Scan for the cell matching the given text and deliver its (X, Y) coordinate at center. 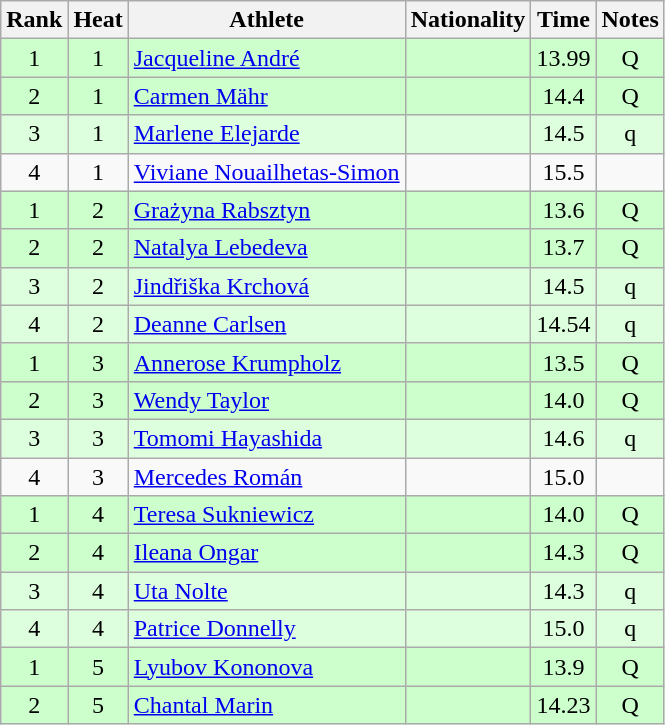
Ileana Ongar (266, 553)
Athlete (266, 20)
13.99 (564, 58)
Annerose Krumpholz (266, 362)
Patrice Donnelly (266, 629)
Viviane Nouailhetas-Simon (266, 172)
15.5 (564, 172)
Rank (34, 20)
Time (564, 20)
13.6 (564, 210)
Marlene Elejarde (266, 134)
Teresa Sukniewicz (266, 515)
14.6 (564, 438)
Mercedes Román (266, 477)
14.23 (564, 705)
Notes (630, 20)
Lyubov Kononova (266, 667)
Carmen Mähr (266, 96)
Chantal Marin (266, 705)
13.7 (564, 248)
13.5 (564, 362)
13.9 (564, 667)
14.4 (564, 96)
Tomomi Hayashida (266, 438)
Jindřiška Krchová (266, 286)
Jacqueline André (266, 58)
Nationality (468, 20)
Grażyna Rabsztyn (266, 210)
Deanne Carlsen (266, 324)
Natalya Lebedeva (266, 248)
14.54 (564, 324)
Uta Nolte (266, 591)
Wendy Taylor (266, 400)
Heat (98, 20)
